Extract the [X, Y] coordinate from the center of the cell holding the provided text.  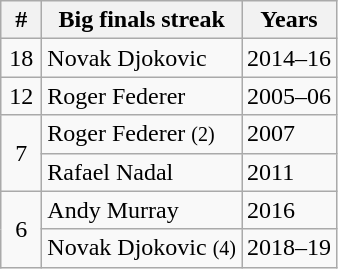
18 [22, 58]
2011 [290, 172]
2007 [290, 134]
6 [22, 229]
Big finals streak [142, 20]
2014–16 [290, 58]
Novak Djokovic (4) [142, 248]
Novak Djokovic [142, 58]
Years [290, 20]
2005–06 [290, 96]
Rafael Nadal [142, 172]
Roger Federer [142, 96]
Roger Federer (2) [142, 134]
7 [22, 153]
2016 [290, 210]
Andy Murray [142, 210]
2018–19 [290, 248]
12 [22, 96]
# [22, 20]
